Pinpoint the cell where the given text exists, returning its [x, y] midpoint coordinate. 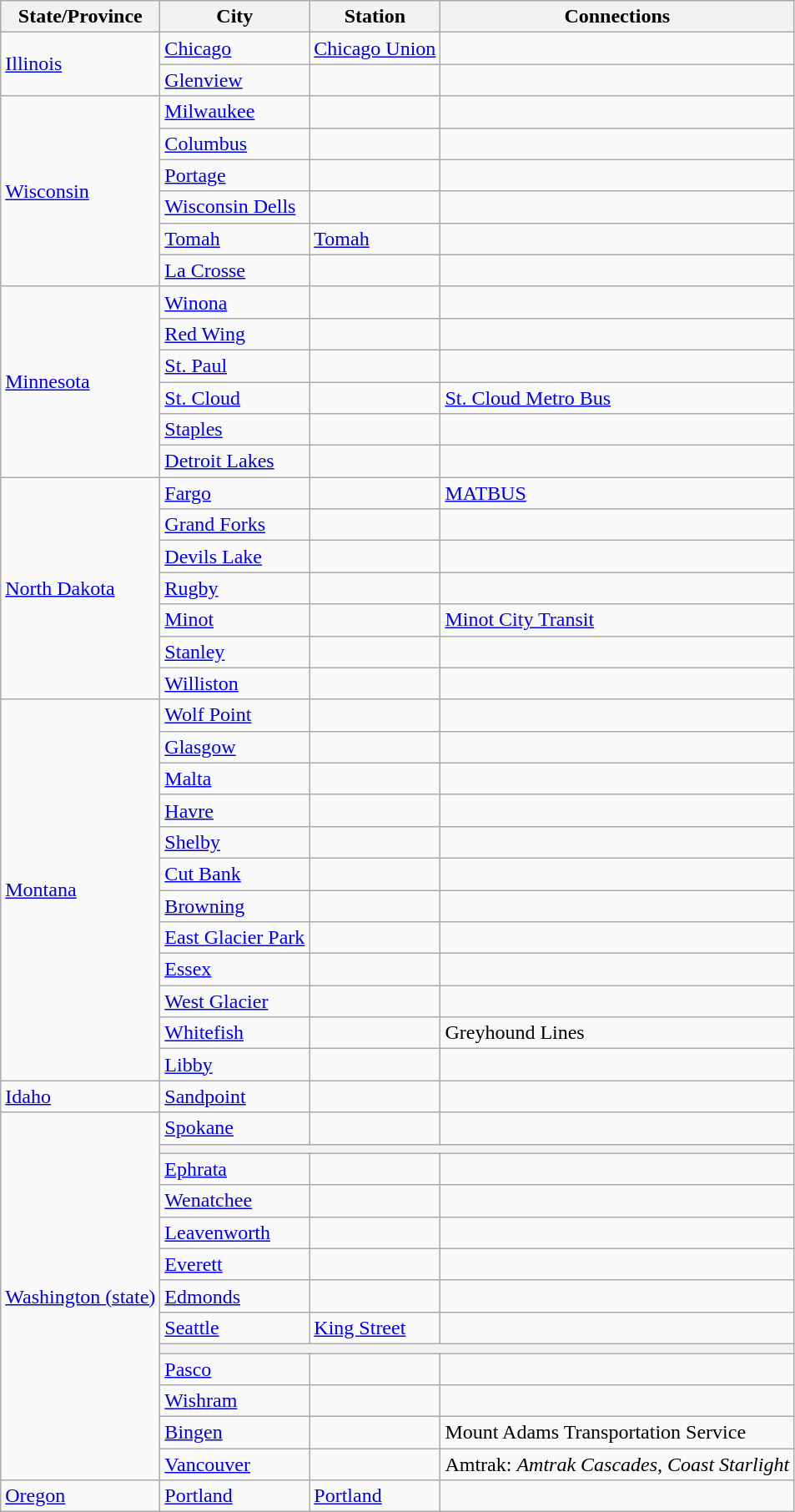
East Glacier Park [235, 938]
Connections [617, 17]
Red Wing [235, 334]
La Crosse [235, 270]
Oregon [80, 1496]
Amtrak: Amtrak Cascades, Coast Starlight [617, 1464]
Montana [80, 890]
Sandpoint [235, 1096]
Idaho [80, 1096]
Columbus [235, 144]
Wisconsin [80, 191]
Shelby [235, 842]
Wishram [235, 1401]
Minnesota [80, 381]
Spokane [235, 1128]
Grand Forks [235, 525]
Bingen [235, 1433]
Rugby [235, 588]
Illinois [80, 64]
Washington (state) [80, 1297]
Cut Bank [235, 874]
Glenview [235, 80]
Stanley [235, 652]
Leavenworth [235, 1232]
Devils Lake [235, 557]
Greyhound Lines [617, 1033]
MATBUS [617, 493]
Staples [235, 430]
West Glacier [235, 1001]
Libby [235, 1065]
Browning [235, 905]
Pasco [235, 1369]
Minot City Transit [617, 620]
Malta [235, 779]
Winona [235, 302]
Essex [235, 970]
St. Paul [235, 365]
Edmonds [235, 1296]
Chicago [235, 48]
Fargo [235, 493]
City [235, 17]
Havre [235, 810]
Whitefish [235, 1033]
North Dakota [80, 588]
Milwaukee [235, 112]
Wisconsin Dells [235, 207]
King Street [375, 1328]
Ephrata [235, 1169]
Wenatchee [235, 1201]
Wolf Point [235, 715]
Station [375, 17]
Glasgow [235, 747]
St. Cloud Metro Bus [617, 398]
Everett [235, 1264]
Portage [235, 175]
St. Cloud [235, 398]
Vancouver [235, 1464]
Detroit Lakes [235, 461]
Chicago Union [375, 48]
State/Province [80, 17]
Mount Adams Transportation Service [617, 1433]
Minot [235, 620]
Seattle [235, 1328]
Williston [235, 683]
